Identify which cell holds the provided text, then report its (x, y) central coordinate. 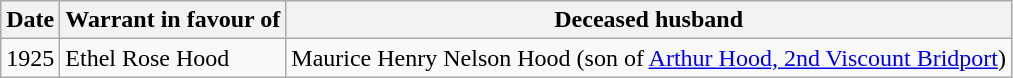
Ethel Rose Hood (173, 58)
Deceased husband (649, 20)
Warrant in favour of (173, 20)
1925 (30, 58)
Date (30, 20)
Maurice Henry Nelson Hood (son of Arthur Hood, 2nd Viscount Bridport) (649, 58)
